Determine the [x, y] coordinate at the center of the cell enclosing the given text.  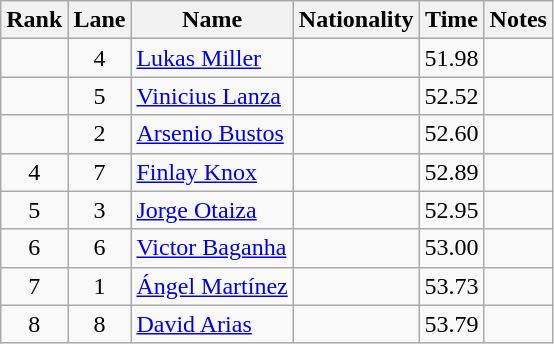
53.73 [452, 286]
Victor Baganha [212, 248]
53.00 [452, 248]
Arsenio Bustos [212, 134]
Lukas Miller [212, 58]
Time [452, 20]
Jorge Otaiza [212, 210]
Nationality [356, 20]
3 [100, 210]
Finlay Knox [212, 172]
Lane [100, 20]
David Arias [212, 324]
2 [100, 134]
Ángel Martínez [212, 286]
Notes [518, 20]
Name [212, 20]
1 [100, 286]
52.60 [452, 134]
Vinicius Lanza [212, 96]
52.52 [452, 96]
51.98 [452, 58]
52.95 [452, 210]
53.79 [452, 324]
Rank [34, 20]
52.89 [452, 172]
